Return the (x, y) coordinate for the center point of the cell that contains the specified text.  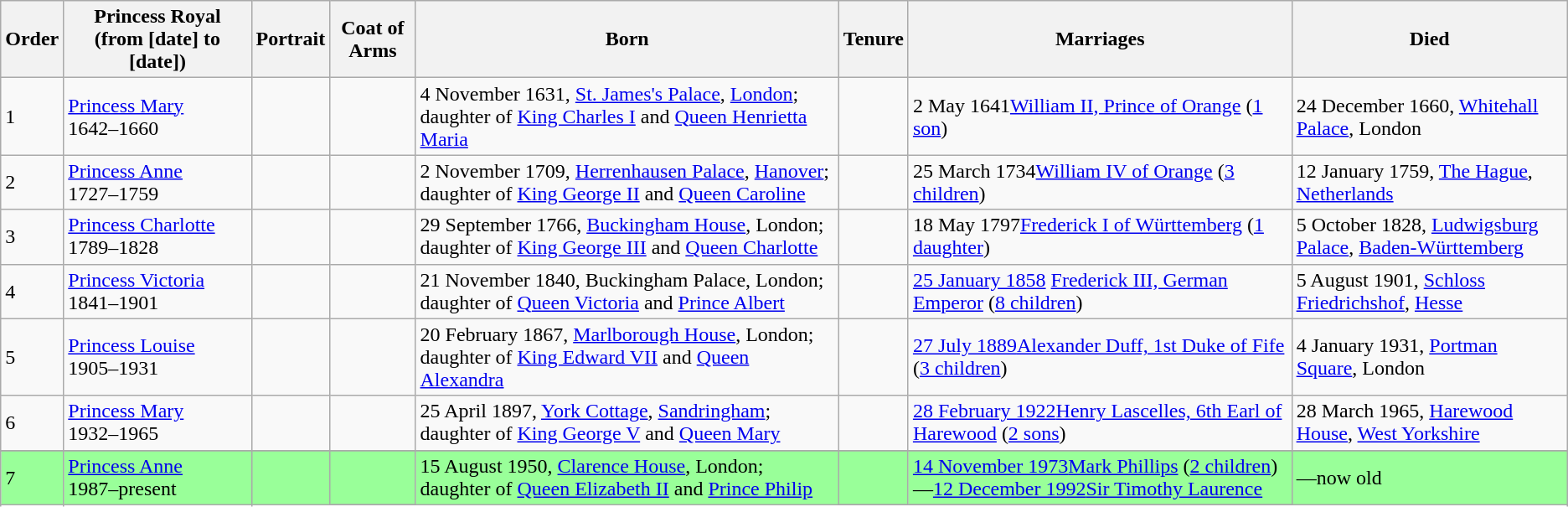
Princess Charlotte1789–1828 (157, 236)
12 January 1759, The Hague, Netherlands (1429, 183)
25 March 1734William IV of Orange (3 children) (1100, 183)
29 September 1766, Buckingham House, London; daughter of King George III and Queen Charlotte (627, 236)
Princess Mary1932–1965 (157, 422)
27 July 1889Alexander Duff, 1st Duke of Fife (3 children) (1100, 357)
—now old (1429, 478)
4 January 1931, Portman Square, London (1429, 357)
2 (32, 183)
5 (32, 357)
7 (32, 478)
Coat of Arms (373, 39)
21 November 1840, Buckingham Palace, London; daughter of Queen Victoria and Prince Albert (627, 292)
14 November 1973Mark Phillips (2 children)—12 December 1992Sir Timothy Laurence (1100, 478)
Marriages (1100, 39)
Order (32, 39)
Princess Anne1987–present (157, 478)
2 November 1709, Herrenhausen Palace, Hanover; daughter of King George II and Queen Caroline (627, 183)
Princess Louise1905–1931 (157, 357)
25 April 1897, York Cottage, Sandringham; daughter of King George V and Queen Mary (627, 422)
Princess Anne1727–1759 (157, 183)
Portrait (291, 39)
3 (32, 236)
18 May 1797Frederick I of Württemberg (1 daughter) (1100, 236)
Princess Royal (from [date] to [date]) (157, 39)
4 November 1631, St. James's Palace, London; daughter of King Charles I and Queen Henrietta Maria (627, 116)
4 (32, 292)
28 February 1922Henry Lascelles, 6th Earl of Harewood (2 sons) (1100, 422)
15 August 1950, Clarence House, London; daughter of Queen Elizabeth II and Prince Philip (627, 478)
5 August 1901, Schloss Friedrichshof, Hesse (1429, 292)
20 February 1867, Marlborough House, London; daughter of King Edward VII and Queen Alexandra (627, 357)
1 (32, 116)
Princess Victoria1841–1901 (157, 292)
24 December 1660, Whitehall Palace, London (1429, 116)
Born (627, 39)
6 (32, 422)
2 May 1641William II, Prince of Orange (1 son) (1100, 116)
25 January 1858 Frederick III, German Emperor (8 children) (1100, 292)
Princess Mary1642–1660 (157, 116)
Tenure (873, 39)
28 March 1965, Harewood House, West Yorkshire (1429, 422)
Died (1429, 39)
5 October 1828, Ludwigsburg Palace, Baden-Württemberg (1429, 236)
